Capture the cell that displays the provided text and extract its (x, y) central coordinate. 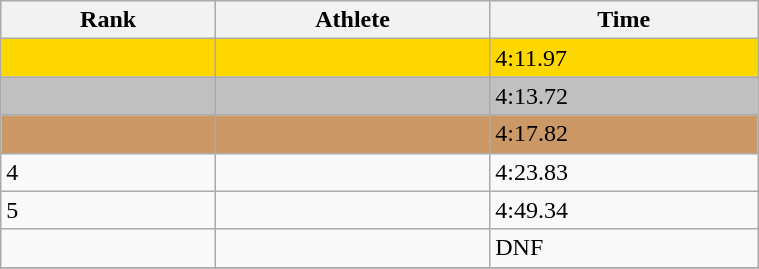
4:23.83 (624, 172)
5 (108, 210)
4:13.72 (624, 96)
Time (624, 20)
4 (108, 172)
4:49.34 (624, 210)
DNF (624, 248)
4:17.82 (624, 134)
Athlete (352, 20)
Rank (108, 20)
4:11.97 (624, 58)
